From the cell containing the given text, extract its center point as [x, y] coordinate. 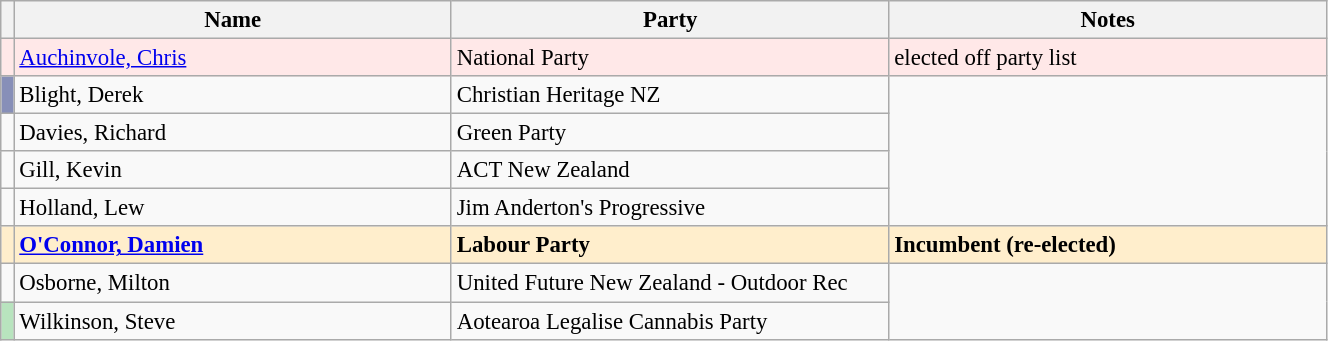
elected off party list [1108, 58]
Aotearoa Legalise Cannabis Party [670, 321]
Labour Party [670, 245]
United Future New Zealand - Outdoor Rec [670, 283]
National Party [670, 58]
ACT New Zealand [670, 170]
O'Connor, Damien [232, 245]
Blight, Derek [232, 95]
Osborne, Milton [232, 283]
Holland, Lew [232, 208]
Notes [1108, 20]
Jim Anderton's Progressive [670, 208]
Name [232, 20]
Incumbent (re-elected) [1108, 245]
Party [670, 20]
Wilkinson, Steve [232, 321]
Christian Heritage NZ [670, 95]
Davies, Richard [232, 133]
Auchinvole, Chris [232, 58]
Green Party [670, 133]
Gill, Kevin [232, 170]
